Locate the cell with the specified text and output its (x, y) center coordinate. 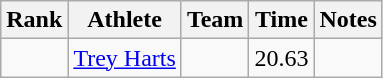
20.63 (282, 58)
Team (215, 20)
Trey Harts (125, 58)
Athlete (125, 20)
Notes (348, 20)
Rank (34, 20)
Time (282, 20)
